Return (X, Y) of the center of cell containing provided text 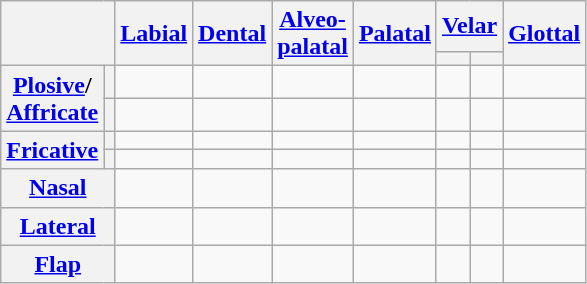
Lateral (58, 226)
Fricative (52, 150)
Glottal (544, 34)
Nasal (58, 188)
Flap (58, 264)
Plosive/Affricate (52, 98)
Palatal (394, 34)
Dental (232, 34)
Alveo-palatal (313, 34)
Velar (469, 26)
Labial (154, 34)
